Capture the cell that displays the provided text and extract its (X, Y) central coordinate. 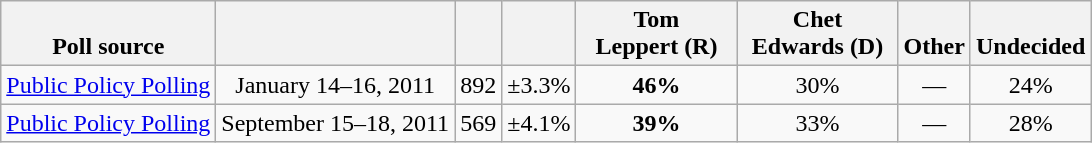
569 (478, 123)
±3.3% (539, 85)
892 (478, 85)
24% (1030, 85)
Undecided (1030, 34)
January 14–16, 2011 (336, 85)
Poll source (108, 34)
TomLeppert (R) (656, 34)
28% (1030, 123)
ChetEdwards (D) (818, 34)
39% (656, 123)
46% (656, 85)
Other (934, 34)
33% (818, 123)
±4.1% (539, 123)
30% (818, 85)
September 15–18, 2011 (336, 123)
